Find where the given text appears and provide that cell's center as [X, Y] coordinate. 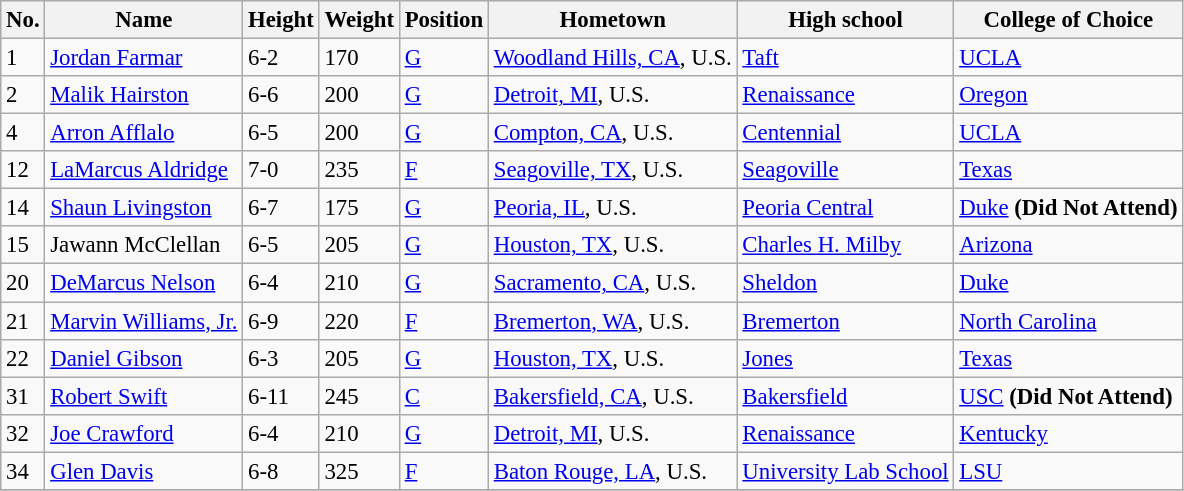
Malik Hairston [144, 95]
Jones [846, 358]
Baton Rouge, LA, U.S. [612, 471]
4 [23, 133]
Duke [1068, 283]
6-8 [281, 471]
High school [846, 20]
6-6 [281, 95]
Seagoville, TX, U.S. [612, 170]
Centennial [846, 133]
7-0 [281, 170]
34 [23, 471]
University Lab School [846, 471]
6-11 [281, 396]
C [444, 396]
1 [23, 58]
Charles H. Milby [846, 245]
175 [359, 208]
31 [23, 396]
6-2 [281, 58]
No. [23, 20]
Bremerton [846, 321]
170 [359, 58]
Bremerton, WA, U.S. [612, 321]
245 [359, 396]
Seagoville [846, 170]
Peoria Central [846, 208]
DeMarcus Nelson [144, 283]
21 [23, 321]
Height [281, 20]
12 [23, 170]
32 [23, 433]
Woodland Hills, CA, U.S. [612, 58]
20 [23, 283]
Arron Afflalo [144, 133]
6-9 [281, 321]
LSU [1068, 471]
Jordan Farmar [144, 58]
Weight [359, 20]
Marvin Williams, Jr. [144, 321]
Bakersfield, CA, U.S. [612, 396]
LaMarcus Aldridge [144, 170]
Taft [846, 58]
Shaun Livingston [144, 208]
2 [23, 95]
Robert Swift [144, 396]
Daniel Gibson [144, 358]
Kentucky [1068, 433]
Duke (Did Not Attend) [1068, 208]
Arizona [1068, 245]
235 [359, 170]
Peoria, IL, U.S. [612, 208]
Jawann McClellan [144, 245]
Bakersfield [846, 396]
Oregon [1068, 95]
Joe Crawford [144, 433]
Hometown [612, 20]
Sacramento, CA, U.S. [612, 283]
6-3 [281, 358]
USC (Did Not Attend) [1068, 396]
Sheldon [846, 283]
College of Choice [1068, 20]
Position [444, 20]
22 [23, 358]
220 [359, 321]
6-7 [281, 208]
Name [144, 20]
North Carolina [1068, 321]
14 [23, 208]
15 [23, 245]
Glen Davis [144, 471]
Compton, CA, U.S. [612, 133]
325 [359, 471]
